Identify which cell holds the provided text, then report its [X, Y] central coordinate. 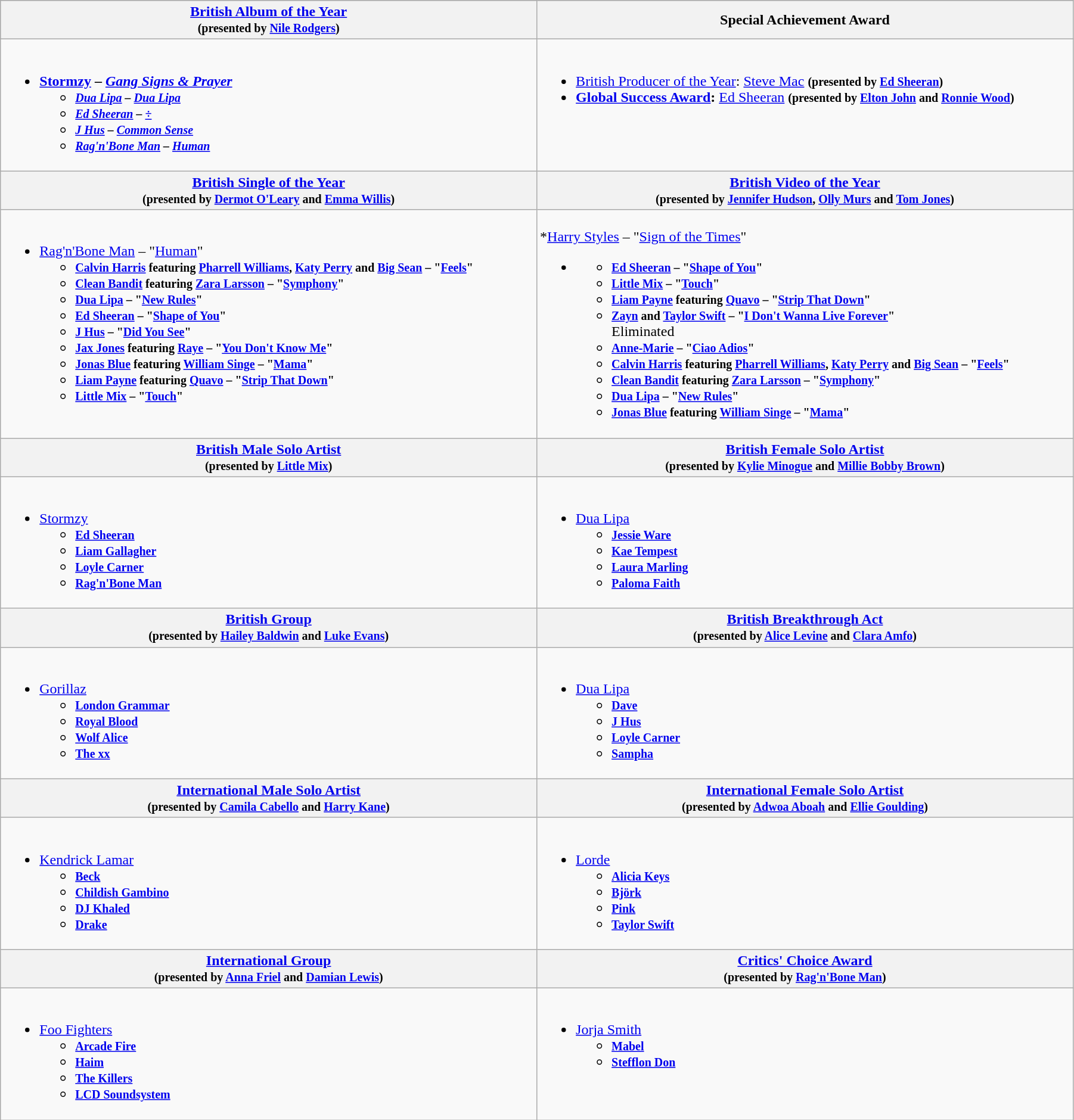
British Album of the Year(presented by Nile Rodgers) [269, 20]
Critics' Choice Award(presented by Rag'n'Bone Man) [805, 969]
British Group(presented by Hailey Baldwin and Luke Evans) [269, 628]
Dua LipaJessie WareKae TempestLaura MarlingPaloma Faith [805, 542]
GorillazLondon GrammarRoyal BloodWolf AliceThe xx [269, 713]
LordeAlicia KeysBjörkPinkTaylor Swift [805, 883]
International Female Solo Artist(presented by Adwoa Aboah and Ellie Goulding) [805, 798]
British Single of the Year(presented by Dermot O'Leary and Emma Willis) [269, 191]
Foo FightersArcade FireHaimThe KillersLCD Soundsystem [269, 1053]
Special Achievement Award [805, 20]
Jorja SmithMabelStefflon Don [805, 1053]
British Video of the Year(presented by Jennifer Hudson, Olly Murs and Tom Jones) [805, 191]
StormzyEd SheeranLiam GallagherLoyle CarnerRag'n'Bone Man [269, 542]
British Breakthrough Act(presented by Alice Levine and Clara Amfo) [805, 628]
International Group(presented by Anna Friel and Damian Lewis) [269, 969]
Stormzy – Gang Signs & PrayerDua Lipa – Dua LipaEd Sheeran – ÷J Hus – Common SenseRag'n'Bone Man – Human [269, 105]
Dua LipaDaveJ HusLoyle CarnerSampha [805, 713]
British Female Solo Artist(presented by Kylie Minogue and Millie Bobby Brown) [805, 458]
Kendrick LamarBeckChildish GambinoDJ KhaledDrake [269, 883]
British Male Solo Artist(presented by Little Mix) [269, 458]
International Male Solo Artist(presented by Camila Cabello and Harry Kane) [269, 798]
British Producer of the Year: Steve Mac (presented by Ed Sheeran)Global Success Award: Ed Sheeran (presented by Elton John and Ronnie Wood) [805, 105]
